For the text-containing cell, return its midpoint in (X, Y) coordinate format. 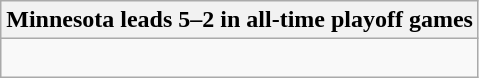
Minnesota leads 5–2 in all-time playoff games (240, 20)
